Return [x, y] of the center of cell containing provided text 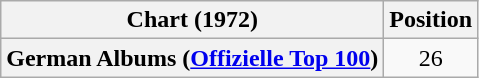
26 [431, 58]
Chart (1972) [192, 20]
Position [431, 20]
German Albums (Offizielle Top 100) [192, 58]
